Determine the [X, Y] coordinate at the center of the cell enclosing the given text.  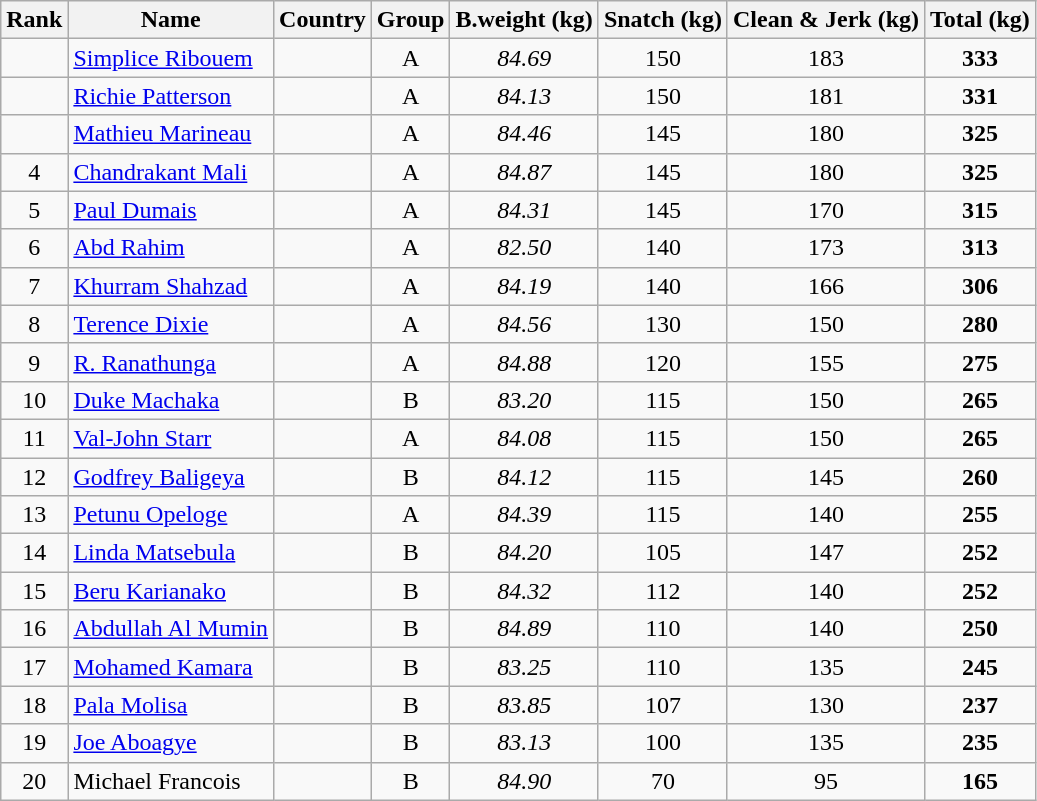
250 [980, 629]
Godfrey Baligeya [171, 477]
95 [826, 781]
105 [662, 553]
70 [662, 781]
155 [826, 362]
Richie Patterson [171, 96]
84.90 [524, 781]
Mohamed Kamara [171, 667]
19 [34, 743]
255 [980, 515]
10 [34, 400]
181 [826, 96]
8 [34, 324]
84.89 [524, 629]
Country [323, 20]
11 [34, 438]
260 [980, 477]
84.69 [524, 58]
84.13 [524, 96]
15 [34, 591]
84.56 [524, 324]
84.46 [524, 134]
275 [980, 362]
173 [826, 248]
12 [34, 477]
147 [826, 553]
84.20 [524, 553]
82.50 [524, 248]
331 [980, 96]
Chandrakant Mali [171, 172]
Name [171, 20]
B.weight (kg) [524, 20]
235 [980, 743]
306 [980, 286]
Joe Aboagye [171, 743]
120 [662, 362]
9 [34, 362]
18 [34, 705]
245 [980, 667]
14 [34, 553]
165 [980, 781]
Total (kg) [980, 20]
Michael Francois [171, 781]
Linda Matsebula [171, 553]
Paul Dumais [171, 210]
Mathieu Marineau [171, 134]
Khurram Shahzad [171, 286]
280 [980, 324]
6 [34, 248]
84.31 [524, 210]
84.32 [524, 591]
237 [980, 705]
Snatch (kg) [662, 20]
Rank [34, 20]
Pala Molisa [171, 705]
5 [34, 210]
166 [826, 286]
100 [662, 743]
83.13 [524, 743]
7 [34, 286]
Abdullah Al Mumin [171, 629]
Simplice Ribouem [171, 58]
313 [980, 248]
84.87 [524, 172]
84.08 [524, 438]
107 [662, 705]
Group [410, 20]
83.85 [524, 705]
Val-John Starr [171, 438]
Duke Machaka [171, 400]
83.20 [524, 400]
20 [34, 781]
Petunu Opeloge [171, 515]
315 [980, 210]
R. Ranathunga [171, 362]
83.25 [524, 667]
Clean & Jerk (kg) [826, 20]
84.12 [524, 477]
84.88 [524, 362]
17 [34, 667]
112 [662, 591]
333 [980, 58]
Beru Karianako [171, 591]
84.39 [524, 515]
16 [34, 629]
13 [34, 515]
183 [826, 58]
84.19 [524, 286]
4 [34, 172]
Abd Rahim [171, 248]
170 [826, 210]
Terence Dixie [171, 324]
